Capture the cell that displays the provided text and extract its (x, y) central coordinate. 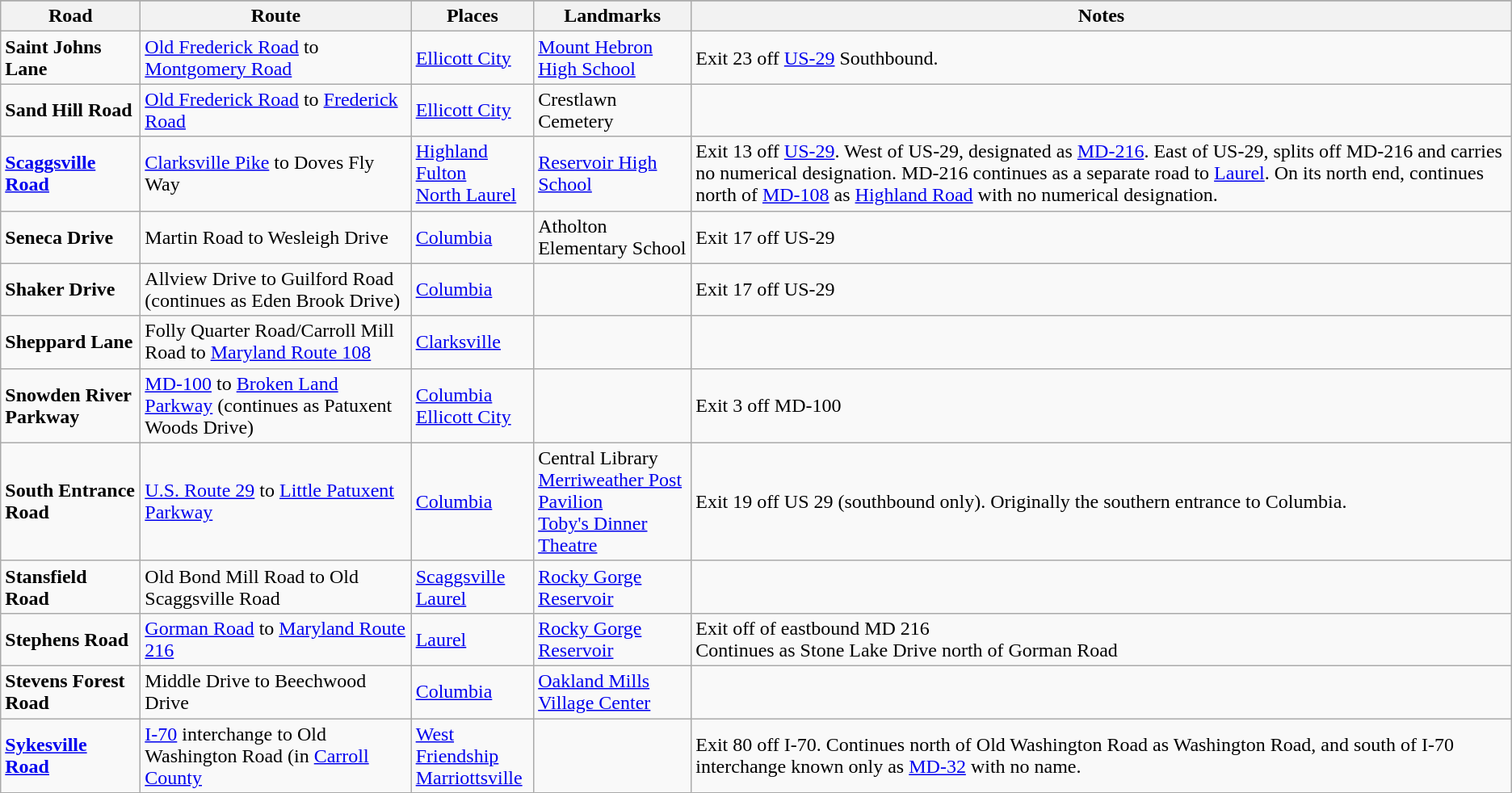
Crestlawn Cemetery (612, 110)
Places (472, 16)
Exit off of eastbound MD 216Continues as Stone Lake Drive north of Gorman Road (1102, 640)
Saint Johns Lane (71, 58)
HighlandFultonNorth Laurel (472, 174)
Sheppard Lane (71, 342)
Snowden River Parkway (71, 405)
ColumbiaEllicott City (472, 405)
Stansfield Road (71, 586)
Sand Hill Road (71, 110)
Road (71, 16)
Old Bond Mill Road to Old Scaggsville Road (276, 586)
Exit 23 off US-29 Southbound. (1102, 58)
Seneca Drive (71, 237)
South Entrance Road (71, 501)
Scaggsville Road (71, 174)
Gorman Road to Maryland Route 216 (276, 640)
Reservoir High School (612, 174)
Middle Drive to Beechwood Drive (276, 691)
Old Frederick Road to Frederick Road (276, 110)
Exit 80 off I-70. Continues north of Old Washington Road as Washington Road, and south of I-70 interchange known only as MD-32 with no name. (1102, 756)
West FriendshipMarriottsville (472, 756)
Oakland Mills Village Center (612, 691)
Martin Road to Wesleigh Drive (276, 237)
Allview Drive to Guilford Road (continues as Eden Brook Drive) (276, 289)
Atholton Elementary School (612, 237)
Landmarks (612, 16)
Stephens Road (71, 640)
Old Frederick Road to Montgomery Road (276, 58)
Folly Quarter Road/Carroll Mill Road to Maryland Route 108 (276, 342)
Clarksville (472, 342)
Laurel (472, 640)
Clarksville Pike to Doves Fly Way (276, 174)
U.S. Route 29 to Little Patuxent Parkway (276, 501)
Stevens Forest Road (71, 691)
Sykesville Road (71, 756)
Mount Hebron High School (612, 58)
ScaggsvilleLaurel (472, 586)
Notes (1102, 16)
Exit 3 off MD-100 (1102, 405)
MD-100 to Broken Land Parkway (continues as Patuxent Woods Drive) (276, 405)
Route (276, 16)
Exit 19 off US 29 (southbound only). Originally the southern entrance to Columbia. (1102, 501)
I-70 interchange to Old Washington Road (in Carroll County (276, 756)
Shaker Drive (71, 289)
Central LibraryMerriweather Post PavilionToby's Dinner Theatre (612, 501)
